Provide the (x, y) coordinate of the cell's center where the given text is located.  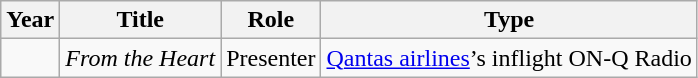
From the Heart (140, 58)
Presenter (271, 58)
Role (271, 20)
Qantas airlines’s inflight ON-Q Radio (509, 58)
Year (30, 20)
Title (140, 20)
Type (509, 20)
